Output the [X, Y] coordinate of the center of the cell containing the given text.  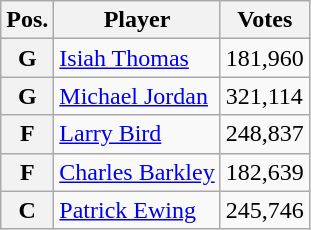
Michael Jordan [137, 96]
Charles Barkley [137, 172]
248,837 [264, 134]
Votes [264, 20]
321,114 [264, 96]
182,639 [264, 172]
C [28, 210]
Larry Bird [137, 134]
Patrick Ewing [137, 210]
245,746 [264, 210]
Isiah Thomas [137, 58]
Player [137, 20]
181,960 [264, 58]
Pos. [28, 20]
